Determine the (X, Y) coordinate at the center of the cell enclosing the given text.  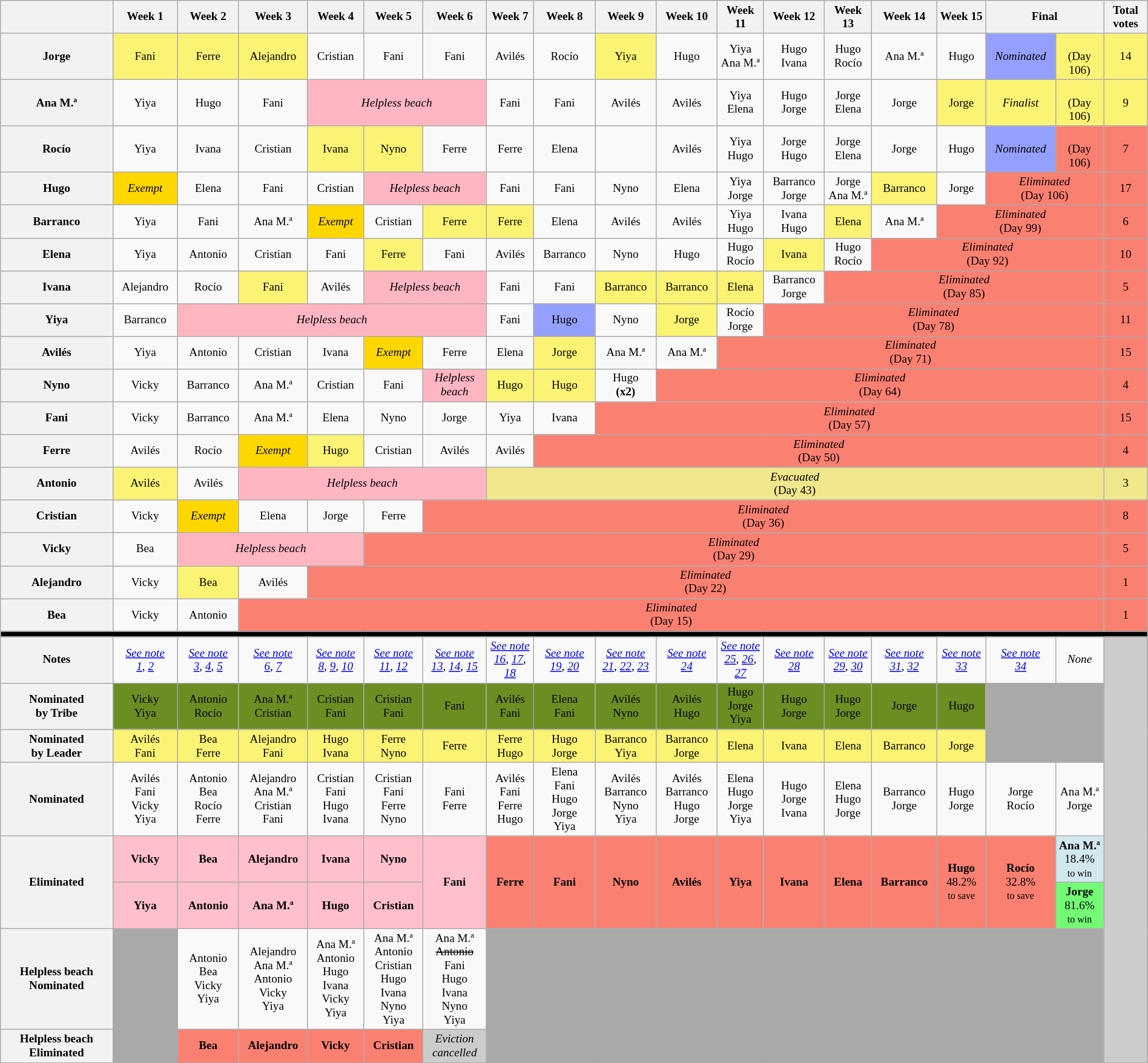
Eliminated(Day 99) (1021, 222)
RocíoJorge (741, 320)
See note28 (794, 660)
Week 6 (455, 17)
Finalist (1021, 103)
See note16, 17, 18 (510, 660)
AlejandroAna M.ªCristianFani (272, 799)
Ana M.ªCristian (272, 706)
VickyYiya (145, 706)
Eliminated(Day 106) (1045, 189)
17 (1126, 189)
14 (1126, 57)
AvilésHugo (687, 706)
Evictioncancelled (455, 1046)
Nominatedby Tribe (57, 706)
YiyaJorge (741, 189)
AvilésFaniVickyYiya (145, 799)
See note34 (1021, 660)
Week 9 (626, 17)
Week 1 (145, 17)
FerreHugo (510, 746)
See note33 (962, 660)
AvilésFaniFerreHugo (510, 799)
BeaFerre (208, 746)
AlejandroFani (272, 746)
HugoJorgeIvana (794, 799)
See note19, 20 (564, 660)
Ana M.ªJorge (1079, 799)
Eliminated(Day 22) (706, 582)
ElenaHugoJorgeYiya (741, 799)
Week 11 (741, 17)
Ana M.ª18.4%to win (1079, 860)
9 (1126, 103)
Final (1045, 17)
3 (1126, 484)
See note13, 14, 15 (455, 660)
See note29, 30 (848, 660)
See note8, 9, 10 (335, 660)
See note21, 22, 23 (626, 660)
Eliminated (57, 883)
Ana M.ªAntonioFaniHugoIvanaNynoYiya (455, 979)
FerreNyno (394, 746)
See note31, 32 (904, 660)
Eliminated(Day 29) (734, 549)
See note1, 2 (145, 660)
Ana M.ªAntonioHugoIvanaVickyYiya (335, 979)
Jorge81.6%to win (1079, 906)
JorgeHugo (794, 149)
BarrancoYiya (626, 746)
Week 10 (687, 17)
8 (1126, 516)
Week 13 (848, 17)
Hugo(x2) (626, 385)
Week 14 (904, 17)
YiyaElena (741, 103)
Eliminated(Day 78) (934, 320)
Eliminated(Day 64) (880, 385)
HugoJorgeYiya (741, 706)
FaniFerre (455, 799)
Week 8 (564, 17)
AvilésBarrancoNynoYiya (626, 799)
Eliminated(Day 15) (671, 614)
Week 7 (510, 17)
11 (1126, 320)
7 (1126, 149)
JorgeRocío (1021, 799)
Eliminated(Day 36) (764, 516)
CristianFaniFerreNyno (394, 799)
See note6, 7 (272, 660)
AntonioBeaRocíoFerre (208, 799)
ElenaFaniHugoJorgeYiya (564, 799)
Week 15 (962, 17)
Week 12 (794, 17)
See note3, 4, 5 (208, 660)
Notes (57, 660)
See note11, 12 (394, 660)
CristianFaniHugoIvana (335, 799)
IvanaHugo (794, 222)
AlejandroAna M.ªAntonioVickyYiya (272, 979)
Nominatedby Leader (57, 746)
Eliminated(Day 85) (964, 287)
Total votes (1126, 17)
Antonio Rocío (208, 706)
None (1079, 660)
Eliminated(Day 71) (911, 352)
JorgeAna M.ª (848, 189)
See note24 (687, 660)
Eliminated(Day 92) (987, 254)
Hugo48.2%to save (962, 883)
AvilésNyno (626, 706)
Week 5 (394, 17)
Week 4 (335, 17)
Rocío32.8%to save (1021, 883)
AvilésBarrancoHugoJorge (687, 799)
10 (1126, 254)
6 (1126, 222)
Helpless beachEliminated (57, 1046)
See note25, 26, 27 (741, 660)
Eliminated(Day 50) (819, 451)
Ana M.ªAntonioCristianHugoIvanaNynoYiya (394, 979)
YiyaAna M.ª (741, 57)
Week 2 (208, 17)
Week 3 (272, 17)
ElenaHugoJorge (848, 799)
AntonioBeaVickyYiya (208, 979)
Evacuated(Day 43) (795, 484)
Eliminated(Day 57) (849, 418)
ElenaFani (564, 706)
Helpless beachNominated (57, 979)
